Output the (x, y) coordinate of the center of the cell containing the given text.  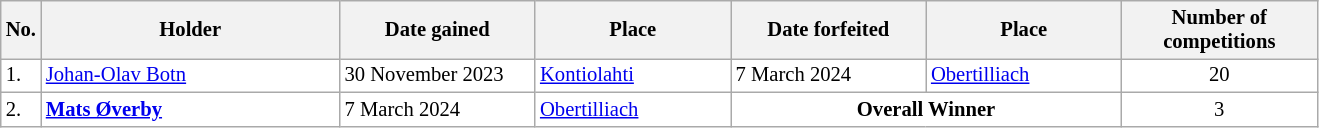
Mats Øverby (190, 109)
Holder (190, 29)
1. (21, 75)
20 (1220, 75)
No. (21, 29)
Johan-Olav Botn (190, 75)
Overall Winner (926, 109)
Number of competitions (1220, 29)
30 November 2023 (438, 75)
3 (1220, 109)
2. (21, 109)
Date gained (438, 29)
Date forfeited (828, 29)
Kontiolahti (632, 75)
